Extract the (x, y) coordinate from the center of the cell holding the provided text.  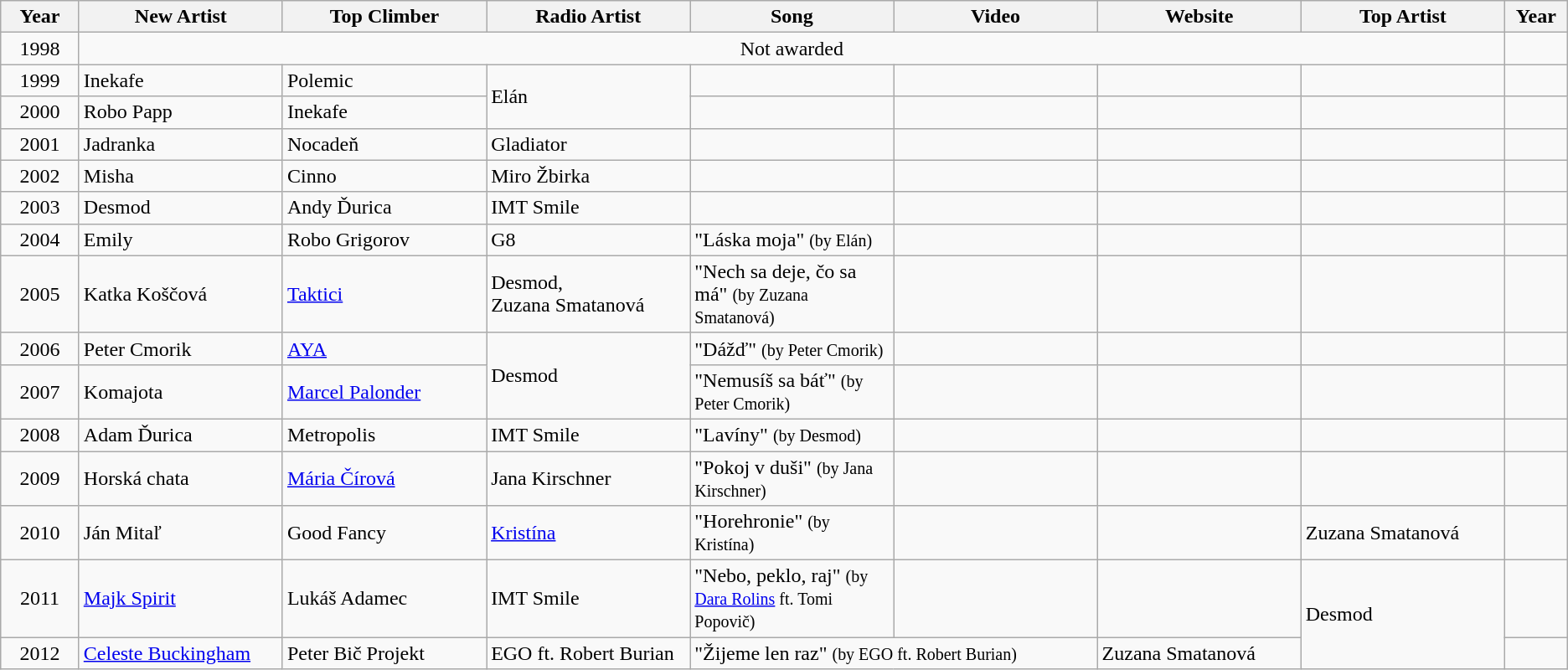
"Žijeme len raz" (by EGO ft. Robert Burian) (894, 653)
Jana Kirschner (588, 477)
2004 (40, 240)
"Nemusíš sa báť" (by Peter Cmorik) (792, 392)
"Dážď" (by Peter Cmorik) (792, 348)
G8 (588, 240)
"Nech sa deje, čo sa má" (by Zuzana Smatanová) (792, 294)
Jadranka (181, 144)
Robo Grigorov (384, 240)
2003 (40, 208)
Mária Čírová (384, 477)
"Nebo, peklo, raj" (by Dara Rolins ft. Tomi Popovič) (792, 599)
Top Artist (1402, 17)
Kristína (588, 533)
Horská chata (181, 477)
AYA (384, 348)
Not awarded (792, 49)
2001 (40, 144)
"Horehronie" (by Kristína) (792, 533)
Celeste Buckingham (181, 653)
2002 (40, 176)
New Artist (181, 17)
Gladiator (588, 144)
2007 (40, 392)
Marcel Palonder (384, 392)
Top Climber (384, 17)
Radio Artist (588, 17)
"Lavíny" (by Desmod) (792, 435)
1999 (40, 80)
Good Fancy (384, 533)
Cinno (384, 176)
EGO ft. Robert Burian (588, 653)
Majk Spirit (181, 599)
Ján Mitaľ (181, 533)
2011 (40, 599)
Nocadeň (384, 144)
Desmod,Zuzana Smatanová (588, 294)
2005 (40, 294)
Peter Bič Projekt (384, 653)
Elán (588, 96)
Website (1199, 17)
Robo Papp (181, 112)
2006 (40, 348)
2008 (40, 435)
Komajota (181, 392)
Misha (181, 176)
Emily (181, 240)
2012 (40, 653)
Andy Ďurica (384, 208)
Adam Ďurica (181, 435)
Song (792, 17)
2010 (40, 533)
Miro Žbirka (588, 176)
Katka Koščová (181, 294)
"Pokoj v duši" (by Jana Kirschner) (792, 477)
2009 (40, 477)
Taktici (384, 294)
Lukáš Adamec (384, 599)
1998 (40, 49)
Polemic (384, 80)
Video (995, 17)
Metropolis (384, 435)
2000 (40, 112)
Peter Cmorik (181, 348)
"Láska moja" (by Elán) (792, 240)
